Determine the (x, y) coordinate at the center of the cell enclosing the given text.  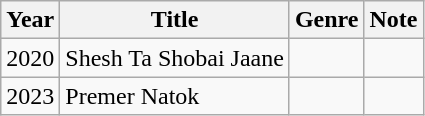
Note (394, 20)
Year (30, 20)
2023 (30, 96)
Title (175, 20)
Premer Natok (175, 96)
2020 (30, 58)
Genre (326, 20)
Shesh Ta Shobai Jaane (175, 58)
